From the cell containing the given text, extract its center point as [X, Y] coordinate. 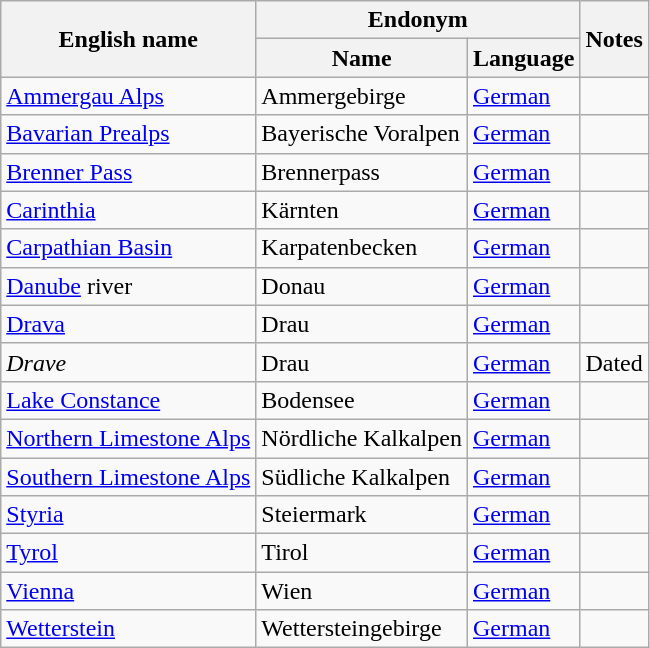
Styria [128, 515]
Bodensee [362, 400]
Danube river [128, 286]
Bayerische Voralpen [362, 134]
Brenner Pass [128, 172]
Nördliche Kalkalpen [362, 438]
Kärnten [362, 210]
Drava [128, 324]
Steiermark [362, 515]
Bavarian Prealps [128, 134]
Donau [362, 286]
Southern Limestone Alps [128, 477]
Südliche Kalkalpen [362, 477]
Wetterstein [128, 629]
Karpatenbecken [362, 248]
Carpathian Basin [128, 248]
Dated [614, 362]
Language [523, 58]
Name [362, 58]
Carinthia [128, 210]
Tyrol [128, 553]
Notes [614, 39]
Brennerpass [362, 172]
Ammergebirge [362, 96]
Wien [362, 591]
Wettersteingebirge [362, 629]
Drave [128, 362]
Tirol [362, 553]
English name [128, 39]
Vienna [128, 591]
Ammergau Alps [128, 96]
Endonym [418, 20]
Lake Constance [128, 400]
Northern Limestone Alps [128, 438]
